Locate the cell with the specified text and output its [x, y] center coordinate. 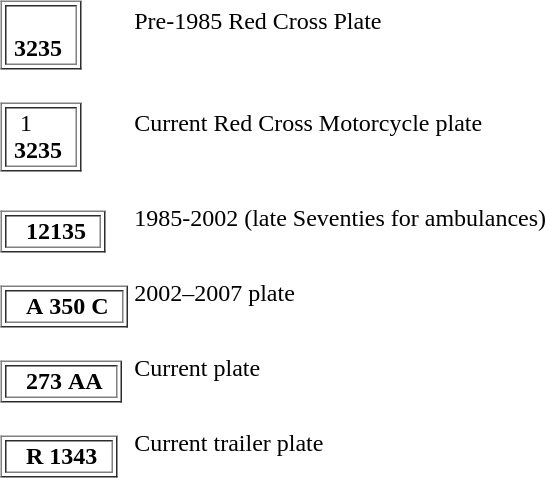
A 350 C [64, 306]
273 AA [62, 382]
12135 [53, 232]
1 3235 [41, 137]
R 1343 [58, 456]
3235 [41, 35]
